Capture the cell that displays the provided text and extract its (x, y) central coordinate. 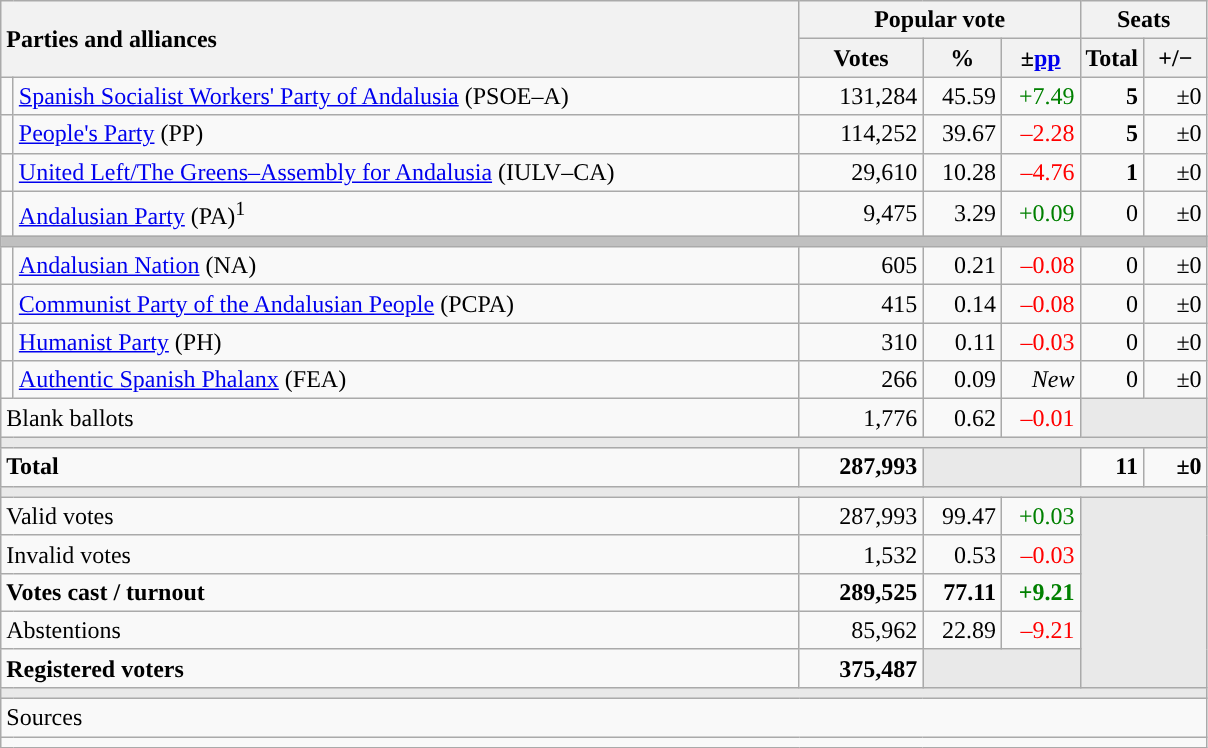
Communist Party of the Andalusian People (PCPA) (406, 304)
Andalusian Party (PA)1 (406, 214)
1 (1112, 172)
Authentic Spanish Phalanx (FEA) (406, 380)
Abstentions (400, 630)
45.59 (962, 96)
Invalid votes (400, 554)
+0.03 (1040, 516)
Humanist Party (PH) (406, 342)
29,610 (861, 172)
% (962, 58)
New (1040, 380)
0.11 (962, 342)
Popular vote (940, 20)
3.29 (962, 214)
11 (1112, 467)
Spanish Socialist Workers' Party of Andalusia (PSOE–A) (406, 96)
Valid votes (400, 516)
–0.01 (1040, 418)
310 (861, 342)
131,284 (861, 96)
22.89 (962, 630)
9,475 (861, 214)
289,525 (861, 592)
375,487 (861, 668)
People's Party (PP) (406, 134)
1,532 (861, 554)
–2.28 (1040, 134)
10.28 (962, 172)
415 (861, 304)
Votes (861, 58)
77.11 (962, 592)
±pp (1040, 58)
114,252 (861, 134)
99.47 (962, 516)
39.67 (962, 134)
Seats (1144, 20)
United Left/The Greens–Assembly for Andalusia (IULV–CA) (406, 172)
Andalusian Nation (NA) (406, 266)
85,962 (861, 630)
0.14 (962, 304)
–9.21 (1040, 630)
266 (861, 380)
Blank ballots (400, 418)
1,776 (861, 418)
Registered voters (400, 668)
+7.49 (1040, 96)
0.53 (962, 554)
0.21 (962, 266)
Sources (604, 718)
Parties and alliances (400, 39)
0.09 (962, 380)
–4.76 (1040, 172)
+0.09 (1040, 214)
+/− (1176, 58)
+9.21 (1040, 592)
0.62 (962, 418)
Votes cast / turnout (400, 592)
605 (861, 266)
